Output the (x, y) coordinate of the center of the cell containing the given text.  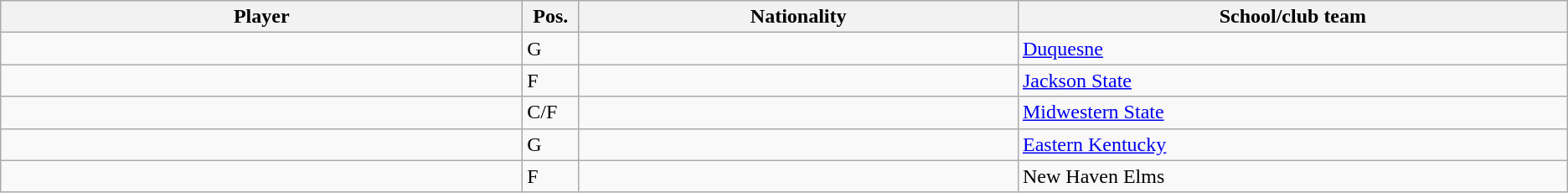
School/club team (1292, 17)
Pos. (551, 17)
Jackson State (1292, 81)
Nationality (799, 17)
Eastern Kentucky (1292, 144)
Player (261, 17)
Duquesne (1292, 49)
New Haven Elms (1292, 176)
C/F (551, 112)
Midwestern State (1292, 112)
